Return the (X, Y) coordinate for the center point of the cell that contains the specified text.  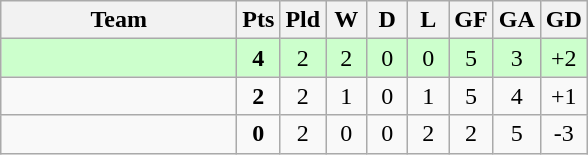
Pts (258, 20)
GD (564, 20)
D (388, 20)
-3 (564, 134)
Team (119, 20)
L (428, 20)
+1 (564, 96)
W (346, 20)
GA (516, 20)
+2 (564, 58)
GF (471, 20)
Pld (303, 20)
3 (516, 58)
